Detect which cell encompasses the target text, then output its (X, Y) center coordinate. 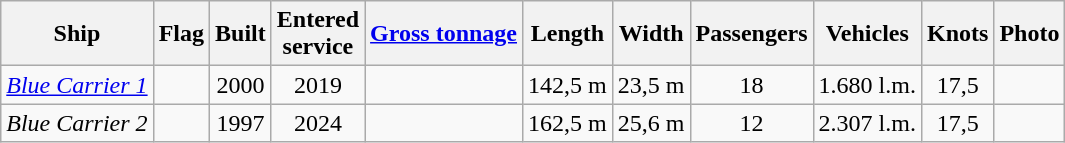
12 (752, 123)
Built (241, 34)
1997 (241, 123)
Photo (1030, 34)
162,5 m (568, 123)
Length (568, 34)
Ship (77, 34)
Enteredservice (318, 34)
2.307 l.m. (867, 123)
2019 (318, 85)
Passengers (752, 34)
Knots (957, 34)
Flag (181, 34)
Blue Carrier 2 (77, 123)
Width (651, 34)
Blue Carrier 1 (77, 85)
Gross tonnage (444, 34)
142,5 m (568, 85)
Vehicles (867, 34)
25,6 m (651, 123)
2000 (241, 85)
2024 (318, 123)
18 (752, 85)
1.680 l.m. (867, 85)
23,5 m (651, 85)
